Pinpoint the cell where the given text exists, returning its (x, y) midpoint coordinate. 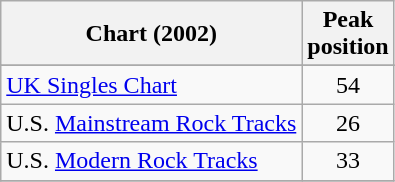
26 (348, 123)
54 (348, 85)
Peakposition (348, 34)
U.S. Mainstream Rock Tracks (152, 123)
Chart (2002) (152, 34)
U.S. Modern Rock Tracks (152, 161)
UK Singles Chart (152, 85)
33 (348, 161)
